Scan for the cell matching the given text and deliver its [x, y] coordinate at center. 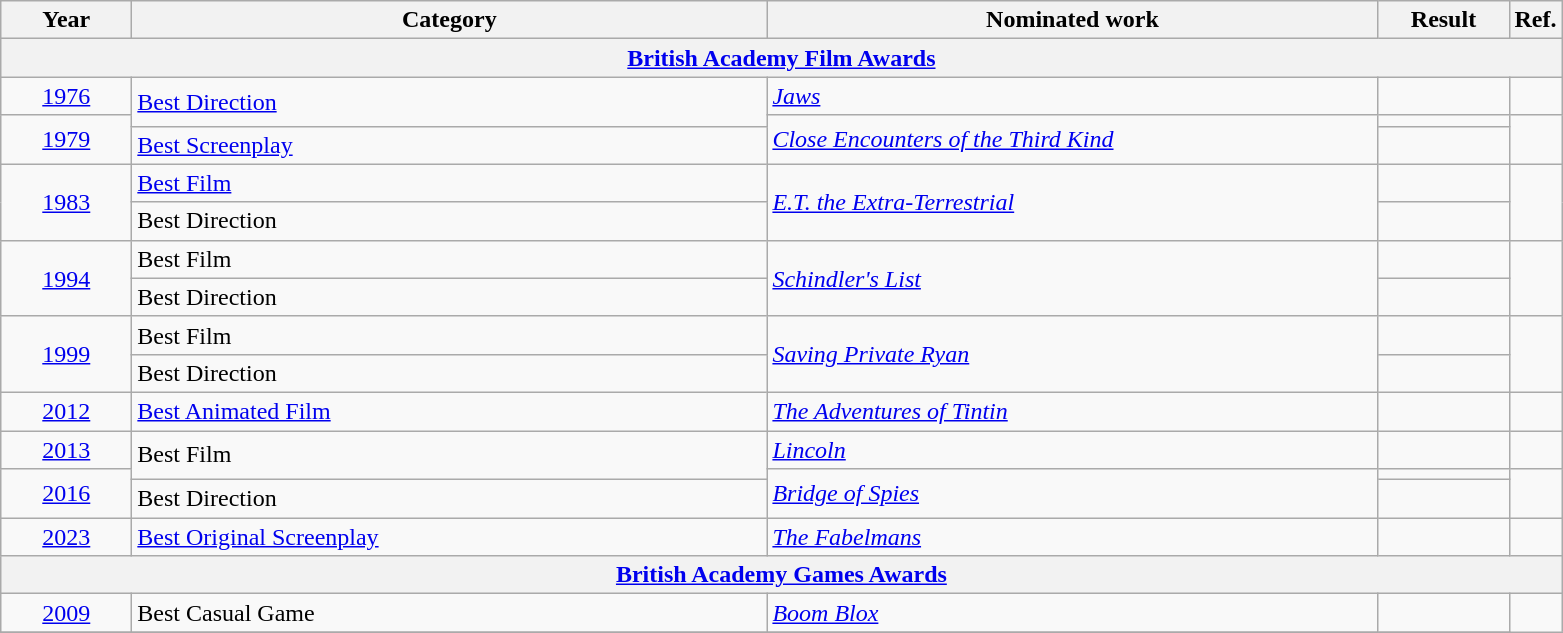
Jaws [1072, 96]
Schindler's List [1072, 278]
1976 [66, 96]
2016 [66, 494]
E.T. the Extra-Terrestrial [1072, 202]
Year [66, 20]
The Adventures of Tintin [1072, 411]
2009 [66, 613]
2013 [66, 449]
Result [1444, 20]
Close Encounters of the Third Kind [1072, 140]
Bridge of Spies [1072, 494]
1983 [66, 202]
Category [450, 20]
Saving Private Ryan [1072, 354]
1994 [66, 278]
British Academy Film Awards [782, 58]
2023 [66, 537]
Lincoln [1072, 449]
Nominated work [1072, 20]
Best Original Screenplay [450, 537]
Best Screenplay [450, 145]
Best Animated Film [450, 411]
Best Casual Game [450, 613]
Boom Blox [1072, 613]
2012 [66, 411]
British Academy Games Awards [782, 575]
Ref. [1536, 20]
1999 [66, 354]
1979 [66, 140]
The Fabelmans [1072, 537]
